Pinpoint the cell where the given text exists, returning its [X, Y] midpoint coordinate. 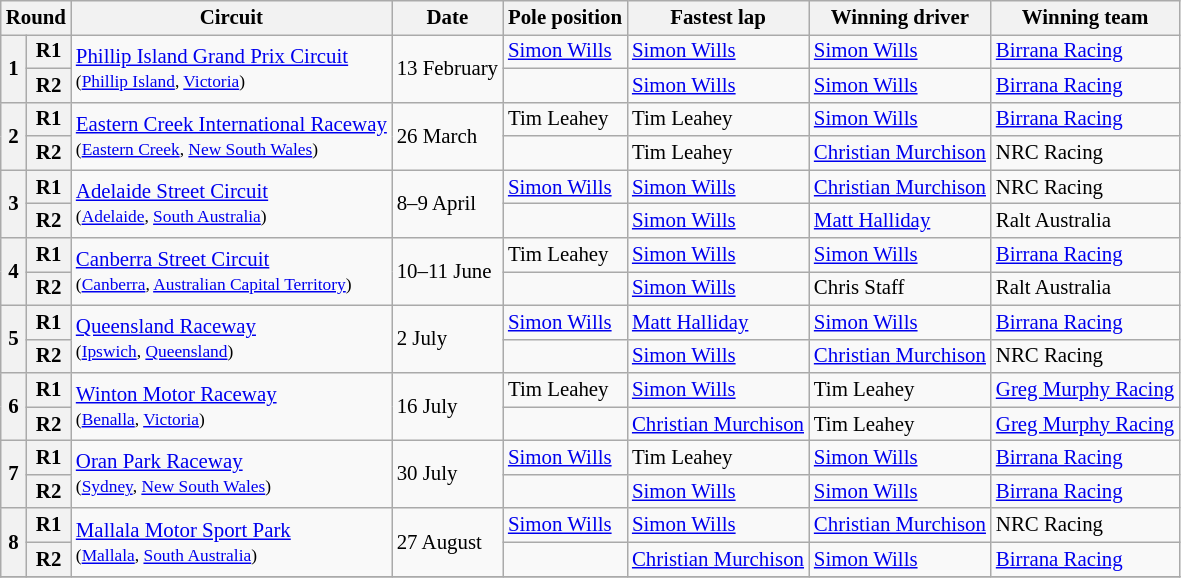
2 [14, 136]
Oran Park Raceway(Sydney, New South Wales) [232, 475]
Winning team [1085, 18]
5 [14, 339]
Adelaide Street Circuit(Adelaide, South Australia) [232, 204]
Mallala Motor Sport Park(Mallala, South Australia) [232, 542]
Chris Staff [900, 288]
4 [14, 272]
Fastest lap [718, 18]
3 [14, 204]
8 [14, 542]
10–11 June [448, 272]
7 [14, 475]
6 [14, 407]
26 March [448, 136]
Queensland Raceway(Ipswich, Queensland) [232, 339]
Phillip Island Grand Prix Circuit(Phillip Island, Victoria) [232, 68]
1 [14, 68]
Canberra Street Circuit(Canberra, Australian Capital Territory) [232, 272]
Eastern Creek International Raceway(Eastern Creek, New South Wales) [232, 136]
16 July [448, 407]
2 July [448, 339]
Winton Motor Raceway(Benalla, Victoria) [232, 407]
Winning driver [900, 18]
13 February [448, 68]
Round [36, 18]
Date [448, 18]
8–9 April [448, 204]
27 August [448, 542]
30 July [448, 475]
Circuit [232, 18]
Pole position [565, 18]
